Scan for the cell matching the given text and deliver its (X, Y) coordinate at center. 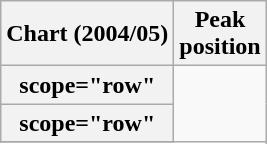
Chart (2004/05) (88, 34)
Peakposition (220, 34)
